Identify which cell holds the provided text, then report its [x, y] central coordinate. 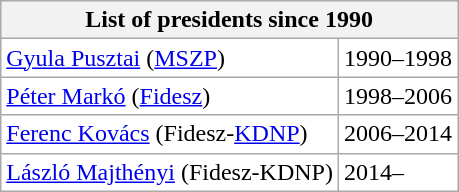
Gyula Pusztai (MSZP) [170, 58]
2014– [398, 172]
László Majthényi (Fidesz-KDNP) [170, 172]
Péter Markó (Fidesz) [170, 96]
2006–2014 [398, 134]
1998–2006 [398, 96]
List of presidents since 1990 [230, 20]
Ferenc Kovács (Fidesz-KDNP) [170, 134]
1990–1998 [398, 58]
